Pinpoint the cell where the given text exists, returning its (X, Y) midpoint coordinate. 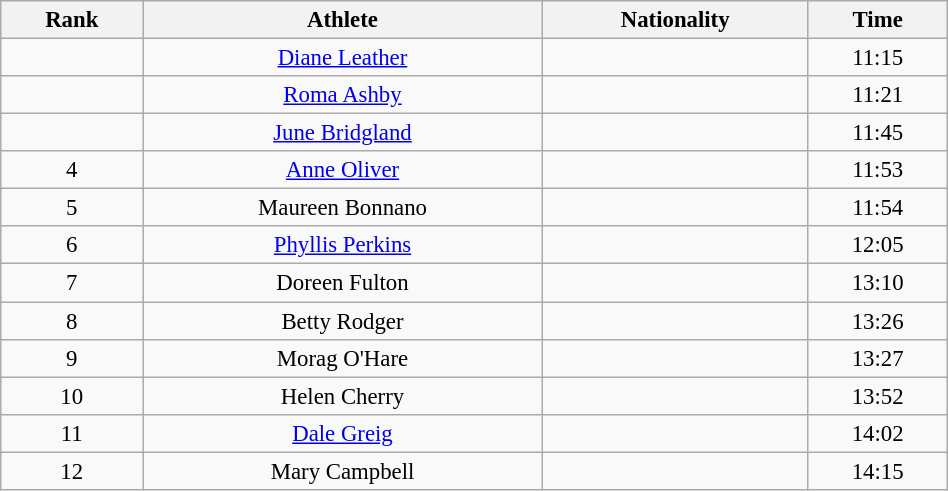
4 (72, 170)
Roma Ashby (343, 95)
8 (72, 321)
Anne Oliver (343, 170)
13:26 (878, 321)
12 (72, 471)
11 (72, 433)
Athlete (343, 20)
14:15 (878, 471)
6 (72, 245)
Helen Cherry (343, 396)
13:52 (878, 396)
9 (72, 358)
Nationality (675, 20)
11:21 (878, 95)
11:54 (878, 208)
Time (878, 20)
Maureen Bonnano (343, 208)
11:15 (878, 58)
11:45 (878, 133)
Mary Campbell (343, 471)
Betty Rodger (343, 321)
June Bridgland (343, 133)
14:02 (878, 433)
12:05 (878, 245)
10 (72, 396)
Phyllis Perkins (343, 245)
7 (72, 283)
13:27 (878, 358)
Morag O'Hare (343, 358)
Dale Greig (343, 433)
Doreen Fulton (343, 283)
11:53 (878, 170)
5 (72, 208)
Rank (72, 20)
Diane Leather (343, 58)
13:10 (878, 283)
